Detect which cell encompasses the target text, then output its [X, Y] center coordinate. 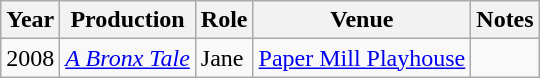
2008 [30, 58]
Production [128, 20]
Paper Mill Playhouse [362, 58]
A Bronx Tale [128, 58]
Notes [505, 20]
Year [30, 20]
Jane [224, 58]
Role [224, 20]
Venue [362, 20]
